Return (x, y) of the center of cell containing provided text 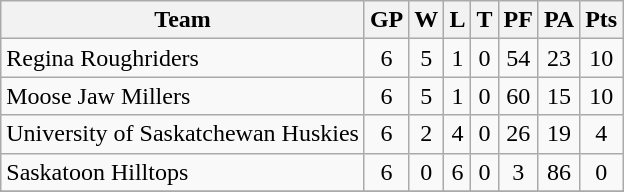
T (484, 20)
W (426, 20)
Pts (602, 20)
3 (518, 172)
86 (558, 172)
Team (183, 20)
GP (386, 20)
60 (518, 96)
Regina Roughriders (183, 58)
15 (558, 96)
26 (518, 134)
54 (518, 58)
L (458, 20)
PA (558, 20)
Saskatoon Hilltops (183, 172)
19 (558, 134)
Moose Jaw Millers (183, 96)
University of Saskatchewan Huskies (183, 134)
PF (518, 20)
23 (558, 58)
2 (426, 134)
